From the cell containing the given text, extract its center point as [x, y] coordinate. 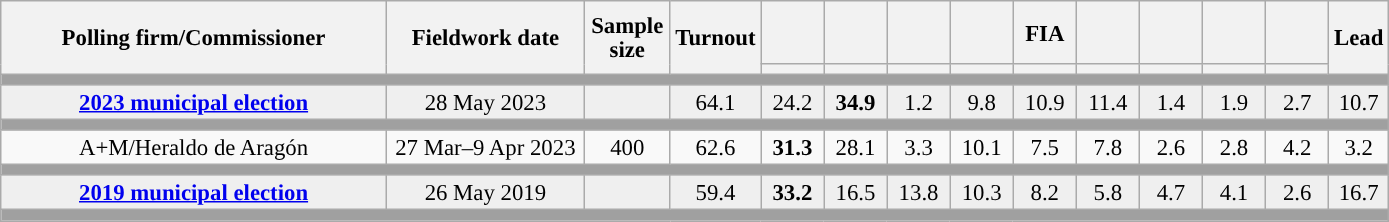
2023 municipal election [194, 102]
31.3 [792, 148]
Fieldwork date [485, 38]
Turnout [716, 38]
FIA [1044, 32]
10.1 [982, 148]
4.1 [1234, 194]
2019 municipal election [194, 194]
33.2 [792, 194]
400 [627, 148]
Sample size [627, 38]
59.4 [716, 194]
1.4 [1170, 102]
28 May 2023 [485, 102]
A+M/Heraldo de Aragón [194, 148]
24.2 [792, 102]
13.8 [918, 194]
9.8 [982, 102]
3.2 [1359, 148]
34.9 [856, 102]
62.6 [716, 148]
3.3 [918, 148]
8.2 [1044, 194]
10.7 [1359, 102]
28.1 [856, 148]
10.9 [1044, 102]
5.8 [1108, 194]
11.4 [1108, 102]
27 Mar–9 Apr 2023 [485, 148]
Lead [1359, 38]
16.7 [1359, 194]
26 May 2019 [485, 194]
4.2 [1298, 148]
4.7 [1170, 194]
1.9 [1234, 102]
7.5 [1044, 148]
2.7 [1298, 102]
1.2 [918, 102]
10.3 [982, 194]
16.5 [856, 194]
2.8 [1234, 148]
64.1 [716, 102]
Polling firm/Commissioner [194, 38]
7.8 [1108, 148]
